Determine the [X, Y] coordinate at the center of the cell enclosing the given text.  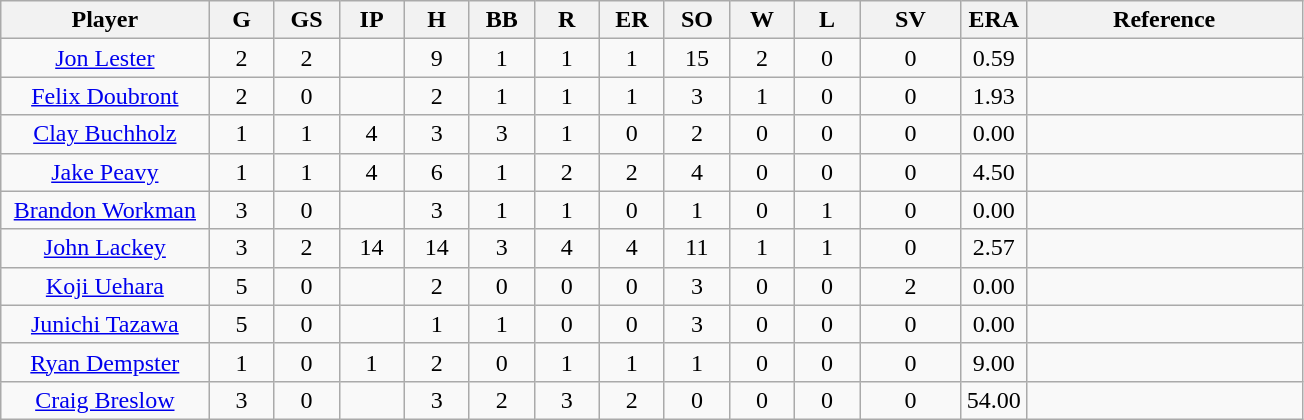
Brandon Workman [105, 210]
Felix Doubront [105, 96]
H [436, 20]
Junichi Tazawa [105, 324]
Jon Lester [105, 58]
L [828, 20]
W [762, 20]
John Lackey [105, 248]
R [566, 20]
0.59 [994, 58]
6 [436, 172]
1.93 [994, 96]
2.57 [994, 248]
SO [696, 20]
11 [696, 248]
GS [306, 20]
SV [911, 20]
9.00 [994, 362]
4.50 [994, 172]
Craig Breslow [105, 400]
Reference [1164, 20]
Jake Peavy [105, 172]
Player [105, 20]
15 [696, 58]
Ryan Dempster [105, 362]
G [242, 20]
IP [372, 20]
Clay Buchholz [105, 134]
9 [436, 58]
Koji Uehara [105, 286]
ER [632, 20]
BB [502, 20]
ERA [994, 20]
54.00 [994, 400]
